From the cell containing the given text, extract its center point as [X, Y] coordinate. 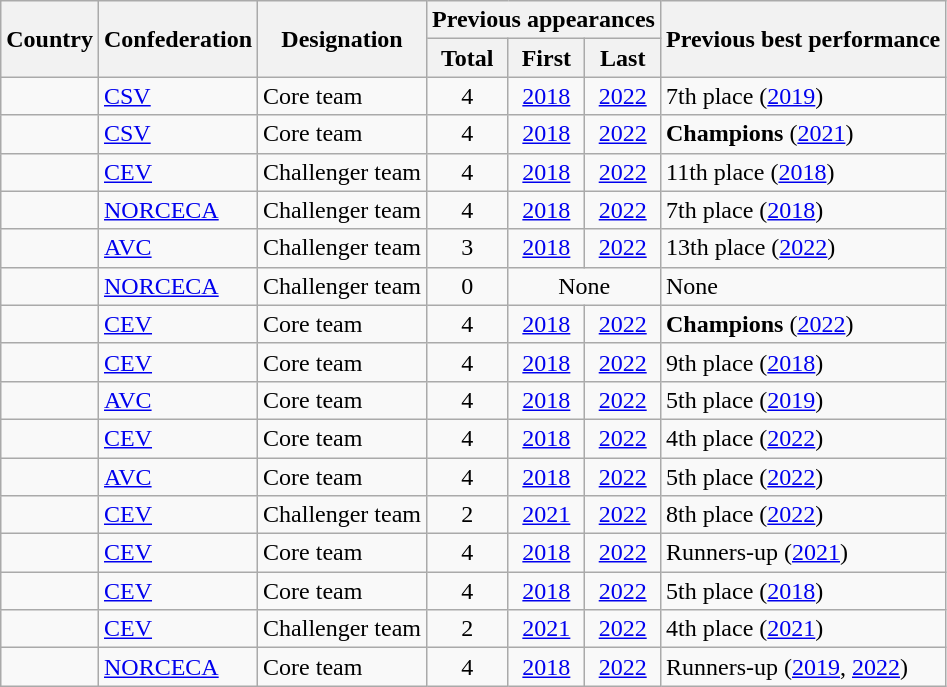
Champions (2021) [802, 134]
9th place (2018) [802, 362]
3 [468, 248]
0 [468, 286]
7th place (2019) [802, 96]
Total [468, 58]
Champions (2022) [802, 324]
Country [50, 39]
First [546, 58]
5th place (2019) [802, 400]
Confederation [178, 39]
11th place (2018) [802, 172]
4th place (2021) [802, 629]
Previous appearances [544, 20]
Previous best performance [802, 39]
7th place (2018) [802, 210]
Runners-up (2019, 2022) [802, 667]
Last [623, 58]
Runners-up (2021) [802, 553]
5th place (2018) [802, 591]
13th place (2022) [802, 248]
5th place (2022) [802, 477]
Designation [342, 39]
8th place (2022) [802, 515]
4th place (2022) [802, 438]
